Scan for the cell matching the given text and deliver its (X, Y) coordinate at center. 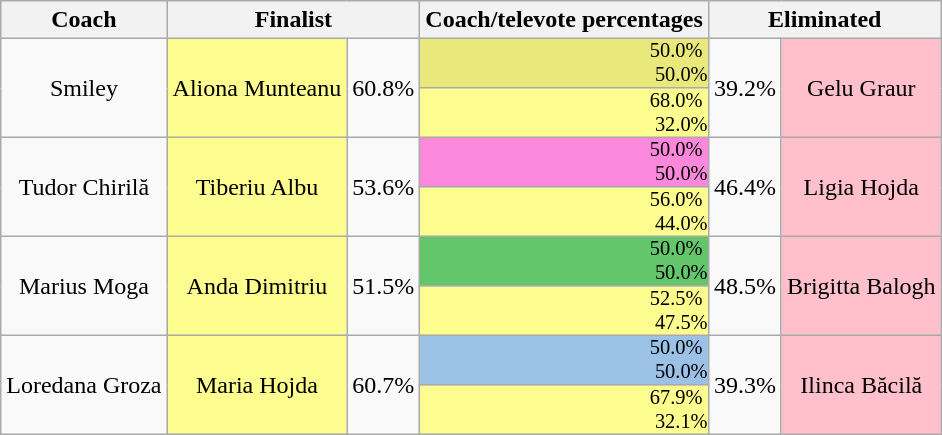
39.2% (744, 88)
67.9% 32.1% (564, 410)
Finalist (294, 20)
Tudor Chirilă (84, 188)
Anda Dimitriu (257, 286)
Brigitta Balogh (861, 286)
46.4% (744, 188)
56.0% 44.0% (564, 212)
Ilinca Băcilă (861, 386)
Tiberiu Albu (257, 188)
52.5% 47.5% (564, 311)
Coach (84, 20)
53.6% (384, 188)
Aliona Munteanu (257, 88)
Eliminated (824, 20)
68.0% 32.0% (564, 113)
48.5% (744, 286)
Maria Hojda (257, 386)
Smiley (84, 88)
Marius Moga (84, 286)
51.5% (384, 286)
Loredana Groza (84, 386)
Coach/televote percentages (564, 20)
60.8% (384, 88)
Gelu Graur (861, 88)
39.3% (744, 386)
60.7% (384, 386)
Ligia Hojda (861, 188)
